Return (X, Y) of the center of cell containing provided text 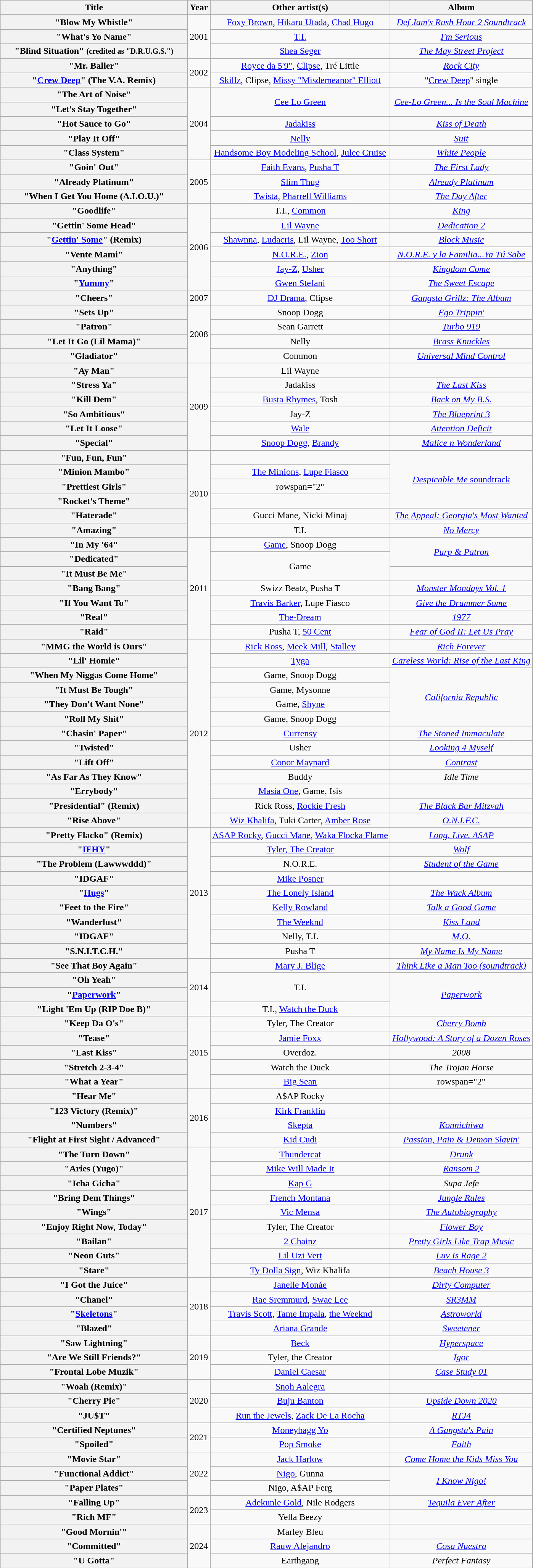
Jay-Z, Usher (300, 269)
Vic Mensa (300, 1212)
"U Gotta" (94, 1560)
"Good Mornin'" (94, 1531)
"Wanderlust" (94, 922)
O.N.I.F.C. (461, 820)
2016 (199, 1118)
Kingdom Come (461, 269)
"Are We Still Friends?" (94, 1358)
Back on My B.S. (461, 399)
Rick Ross, Rockie Fresh (300, 806)
2011 (199, 588)
Moneybagg Yo (300, 1430)
"Saw Lightning" (94, 1343)
Overdoz. (300, 1052)
Twista, Pharrell Williams (300, 196)
2015 (199, 1052)
Suit (461, 138)
White People (461, 153)
Beach House 3 (461, 1270)
"Yummy" (94, 283)
Passion, Pain & Demon Slayin' (461, 1140)
Contrast (461, 762)
California Republic (461, 697)
2013 (199, 893)
Swizz Beatz, Pusha T (300, 588)
"Bailan" (94, 1241)
"Stare" (94, 1270)
"Falling Up" (94, 1502)
Yella Beezy (300, 1517)
Jungle Rules (461, 1198)
"Kill Dem" (94, 399)
Fear of God II: Let Us Pray (461, 631)
2014 (199, 987)
Hollywood: A Story of a Dozen Roses (461, 1038)
Def Jam's Rush Hour 2 Soundtrack (461, 22)
"MMG the World is Ours" (94, 646)
"Bring Dem Things" (94, 1198)
DJ Drama, Clipse (300, 298)
The Weeknd (300, 922)
"Aries (Yugo)" (94, 1169)
"As Far As They Know" (94, 777)
Ty Dolla $ign, Wiz Khalifa (300, 1270)
"Raid" (94, 631)
Ransom 2 (461, 1169)
"Gettin' Some Head" (94, 225)
"Errybody" (94, 791)
Rock City (461, 66)
I'm Serious (461, 37)
"Let's Stay Together" (94, 109)
A$AP Rocky (300, 1096)
"Woah (Remix)" (94, 1386)
SR3MM (461, 1299)
"Chanel" (94, 1299)
M.O. (461, 937)
Nelly, T.I. (300, 937)
"Class System" (94, 153)
Luv Is Rage 2 (461, 1256)
Nigo, A$AP Ferg (300, 1488)
Flower Boy (461, 1227)
"Oh Yeah" (94, 980)
"They Don't Want None" (94, 704)
Gangsta Grillz: The Album (461, 298)
Travis Barker, Lupe Fiasco (300, 602)
"See That Boy Again" (94, 966)
"Cheers" (94, 298)
Malice n Wonderland (461, 443)
Rauw Alejandro (300, 1546)
Handsome Boy Modeling School, Julee Cruise (300, 153)
Travis Scott, Tame Impala, the Weeknd (300, 1314)
The First Lady (461, 167)
Shawnna, Ludacris, Lil Wayne, Too Short (300, 240)
"Rocket's Theme" (94, 501)
"Minion Mambo" (94, 472)
"Wings" (94, 1212)
"Goin' Out" (94, 167)
Beck (300, 1343)
The Minions, Lupe Fiasco (300, 472)
"It Must Be Me" (94, 574)
Wolf (461, 849)
Idle Time (461, 777)
The Appeal: Georgia's Most Wanted (461, 516)
Tyga (300, 661)
1977 (461, 617)
2004 (199, 124)
A Gangsta's Pain (461, 1430)
Jack Harlow (300, 1459)
"Last Kiss" (94, 1052)
Brass Knuckles (461, 341)
The Day After (461, 196)
Ego Trippin' (461, 312)
"Hear Me" (94, 1096)
2018 (199, 1306)
Tequila Ever After (461, 1502)
Dirty Computer (461, 1285)
Kid Cudi (300, 1140)
The Black Bar Mitzvah (461, 806)
King (461, 211)
Rick Ross, Meek Mill, Stalley (300, 646)
Pusha T (300, 951)
2020 (199, 1401)
"Play It Off" (94, 138)
Jay-Z (300, 414)
"JU$T" (94, 1415)
Tyler, the Creator (300, 1358)
"Chasin' Paper" (94, 733)
2001 (199, 37)
"Gladiator" (94, 356)
"Stretch 2-3-4" (94, 1067)
"Already Platinum" (94, 182)
Sean Garrett (300, 327)
Adekunle Gold, Nile Rodgers (300, 1502)
"Skeletons" (94, 1314)
Snoop Dogg, Brandy (300, 443)
"Presidential" (Remix) (94, 806)
Jamie Foxx (300, 1038)
Universal Mind Control (461, 356)
Astroworld (461, 1314)
Igor (461, 1358)
The Wack Album (461, 893)
The Autobiography (461, 1212)
Upside Down 2020 (461, 1401)
"Feet to the Fire" (94, 908)
Conor Maynard (300, 762)
Block Music (461, 240)
"When I Get You Home (A.I.O.U.)" (94, 196)
Despicable Me soundtrack (461, 479)
Faith Evans, Pusha T (300, 167)
Case Study 01 (461, 1372)
Cosa Nuestra (461, 1546)
Snoop Dogg (300, 312)
"So Ambitious" (94, 414)
"Light 'Em Up (RIP Doe B)" (94, 1009)
"Frontal Lobe Muzik" (94, 1372)
Cee-Lo Green... Is the Soul Machine (461, 102)
Skepta (300, 1125)
Royce da 5'9", Clipse, Tré Little (300, 66)
Monster Mondays Vol. 1 (461, 588)
"The Problem (Lawwwddd)" (94, 864)
"Crew Deep" single (461, 80)
"Hot Sauce to Go" (94, 124)
Earthgang (300, 1560)
2005 (199, 182)
Kiss of Death (461, 124)
"Neon Guts" (94, 1256)
Wale (300, 429)
Think Like a Man Too (soundtrack) (461, 966)
"Numbers" (94, 1125)
"Rich MF" (94, 1517)
N.O.R.E., Zion (300, 254)
Mike Will Made It (300, 1169)
Supa Jefe (461, 1183)
Game, Shyne (300, 704)
Looking 4 Myself (461, 748)
2019 (199, 1357)
Skillz, Clipse, Missy "Misdemeanor" Elliott (300, 80)
"Committed" (94, 1546)
The-Dream (300, 617)
2024 (199, 1546)
"Functional Addict" (94, 1473)
"Paperwork" (94, 994)
"Pretty Flacko" (Remix) (94, 835)
Pretty Girls Like Trap Music (461, 1241)
Rich Forever (461, 646)
"Crew Deep" (The V.A. Remix) (94, 80)
"In My '64" (94, 545)
"I Got the Juice" (94, 1285)
Konnichiwa (461, 1125)
Purp & Patron (461, 552)
Kirk Franklin (300, 1111)
Gwen Stefani (300, 283)
Pop Smoke (300, 1444)
"It Must Be Tough" (94, 690)
The Sweet Escape (461, 283)
"Gettin' Some" (Remix) (94, 240)
Careless World: Rise of the Last King (461, 661)
"Twisted" (94, 748)
Cee Lo Green (300, 102)
"123 Victory (Remix)" (94, 1111)
Game, Mysonne (300, 690)
N.O.R.E. (300, 864)
"Hugs" (94, 893)
RTJ4 (461, 1415)
"Rise Above" (94, 820)
"Mr. Baller" (94, 66)
"Ay Man" (94, 370)
Busta Rhymes, Tosh (300, 399)
The Stoned Immaculate (461, 733)
"Flight at First Sight / Advanced" (94, 1140)
Snoh Aalegra (300, 1386)
Perfect Fantasy (461, 1560)
Attention Deficit (461, 429)
"Goodlife" (94, 211)
Drunk (461, 1154)
Kelly Rowland (300, 908)
The Lonely Island (300, 893)
Kiss Land (461, 922)
Long. Live. ASAP (461, 835)
Foxy Brown, Hikaru Utada, Chad Hugo (300, 22)
T.I., Common (300, 211)
"Sets Up" (94, 312)
"Let It Loose" (94, 429)
The Last Kiss (461, 385)
Daniel Caesar (300, 1372)
"Tease" (94, 1038)
"Paper Plates" (94, 1488)
"Lift Off" (94, 762)
2002 (199, 73)
Year (199, 8)
Slim Thug (300, 182)
"Real" (94, 617)
"S.N.I.T.C.H." (94, 951)
No Mercy (461, 530)
Faith (461, 1444)
Run the Jewels, Zack De La Rocha (300, 1415)
Other artist(s) (300, 8)
Masia One, Game, Isis (300, 791)
Mike Posner (300, 878)
2022 (199, 1473)
"Prettiest Girls" (94, 487)
2009 (199, 406)
"Certified Neptunes" (94, 1430)
"Enjoy Right Now, Today" (94, 1227)
2007 (199, 298)
"When My Niggas Come Home" (94, 675)
"Spoiled" (94, 1444)
"Blow My Whistle" (94, 22)
The May Street Project (461, 51)
"Roll My Shit" (94, 719)
Marley Bleu (300, 1531)
Turbo 919 (461, 327)
"Stress Ya" (94, 385)
Pusha T, 50 Cent (300, 631)
My Name Is My Name (461, 951)
"Icha Gicha" (94, 1183)
Dedication 2 (461, 225)
The Blueprint 3 (461, 414)
Kap G (300, 1183)
I Know Nigo! (461, 1481)
2017 (199, 1213)
"Lil' Homie" (94, 661)
"Cherry Pie" (94, 1401)
"Anything" (94, 269)
"Dedicated" (94, 559)
2 Chainz (300, 1241)
"Let It Go (Lil Mama)" (94, 341)
"The Art of Noise" (94, 95)
"Amazing" (94, 530)
Big Sean (300, 1081)
ASAP Rocky, Gucci Mane, Waka Flocka Flame (300, 835)
"Bang Bang" (94, 588)
Talk a Good Game (461, 908)
Thundercat (300, 1154)
Come Home the Kids Miss You (461, 1459)
2006 (199, 247)
2010 (199, 494)
"What's Yo Name" (94, 37)
Currensy (300, 733)
Lil Uzi Vert (300, 1256)
"What a Year" (94, 1081)
Janelle Monáe (300, 1285)
"Blazed" (94, 1328)
"Patron" (94, 327)
Nigo, Gunna (300, 1473)
Watch the Duck (300, 1067)
Game (300, 566)
"Movie Star" (94, 1459)
"Keep Da O's" (94, 1023)
"IFHY" (94, 849)
T.I., Watch the Duck (300, 1009)
"Haterade" (94, 516)
2023 (199, 1510)
Buju Banton (300, 1401)
"The Turn Down" (94, 1154)
The Trojan Horse (461, 1067)
Cherry Bomb (461, 1023)
Ariana Grande (300, 1328)
2012 (199, 734)
Gucci Mane, Nicki Minaj (300, 516)
"Blind Situation" (credited as "D.R.U.G.S.") (94, 51)
N.O.R.E. y la Familia...Ya Tú Sabe (461, 254)
Shea Seger (300, 51)
Common (300, 356)
French Montana (300, 1198)
Buddy (300, 777)
2021 (199, 1437)
Rae Sremmurd, Swae Lee (300, 1299)
Hyperspace (461, 1343)
Mary J. Blige (300, 966)
Title (94, 8)
Sweetener (461, 1328)
"Vente Mami" (94, 254)
Student of the Game (461, 864)
Already Platinum (461, 182)
"Special" (94, 443)
Usher (300, 748)
Wiz Khalifa, Tuki Carter, Amber Rose (300, 820)
"Fun, Fun, Fun" (94, 458)
Album (461, 8)
Give the Drummer Some (461, 602)
Paperwork (461, 994)
"If You Want To" (94, 602)
